Identify which cell holds the provided text, then report its (X, Y) central coordinate. 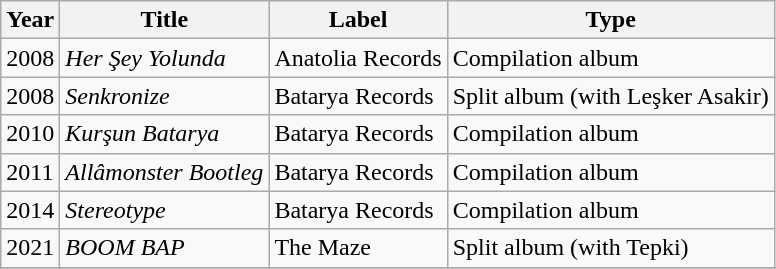
Type (610, 20)
Her Şey Yolunda (164, 58)
Year (30, 20)
2010 (30, 134)
2011 (30, 172)
Senkronize (164, 96)
Allâmonster Bootleg (164, 172)
2014 (30, 210)
Title (164, 20)
Split album (with Leşker Asakir) (610, 96)
BOOM BAP (164, 248)
2021 (30, 248)
Split album (with Tepki) (610, 248)
Anatolia Records (358, 58)
Kurşun Batarya (164, 134)
Stereotype (164, 210)
The Maze (358, 248)
Label (358, 20)
